Output the [X, Y] coordinate of the center of the cell containing the given text.  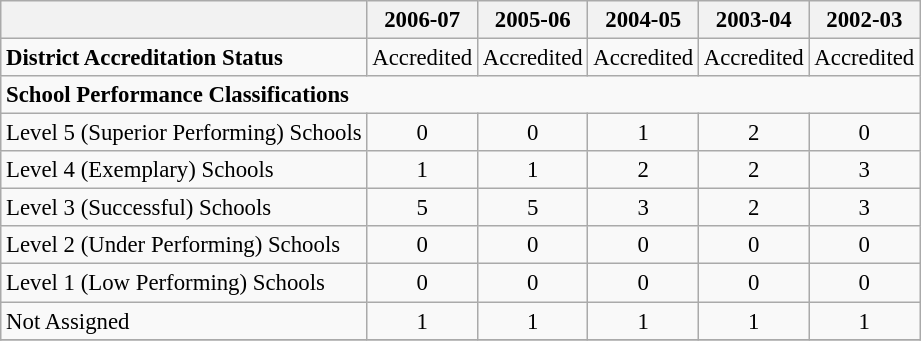
Level 2 (Under Performing) Schools [184, 245]
2005-06 [532, 20]
District Accreditation Status [184, 58]
Level 5 (Superior Performing) Schools [184, 133]
Level 3 (Successful) Schools [184, 208]
Level 1 (Low Performing) Schools [184, 283]
2006-07 [422, 20]
2003-04 [754, 20]
Not Assigned [184, 321]
Level 4 (Exemplary) Schools [184, 170]
2002-03 [864, 20]
School Performance Classifications [460, 95]
2004-05 [644, 20]
